Return the (x, y) coordinate for the center point of the cell that contains the specified text.  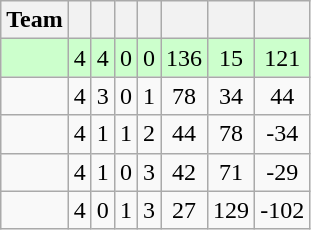
136 (184, 58)
-34 (282, 134)
Team (35, 20)
34 (232, 96)
121 (282, 58)
2 (148, 134)
-102 (282, 210)
71 (232, 172)
27 (184, 210)
-29 (282, 172)
129 (232, 210)
42 (184, 172)
15 (232, 58)
